Output the [x, y] coordinate of the center of the cell containing the given text.  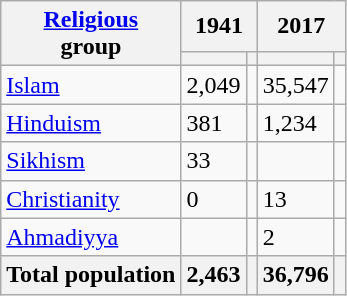
2 [296, 237]
Total population [91, 275]
35,547 [296, 85]
Hinduism [91, 123]
381 [214, 123]
36,796 [296, 275]
1941 [219, 26]
2017 [301, 26]
2,463 [214, 275]
13 [296, 199]
Sikhism [91, 161]
33 [214, 161]
Christianity [91, 199]
Islam [91, 85]
0 [214, 199]
1,234 [296, 123]
Ahmadiyya [91, 237]
2,049 [214, 85]
Religiousgroup [91, 34]
